Return [x, y] of the center of cell containing provided text 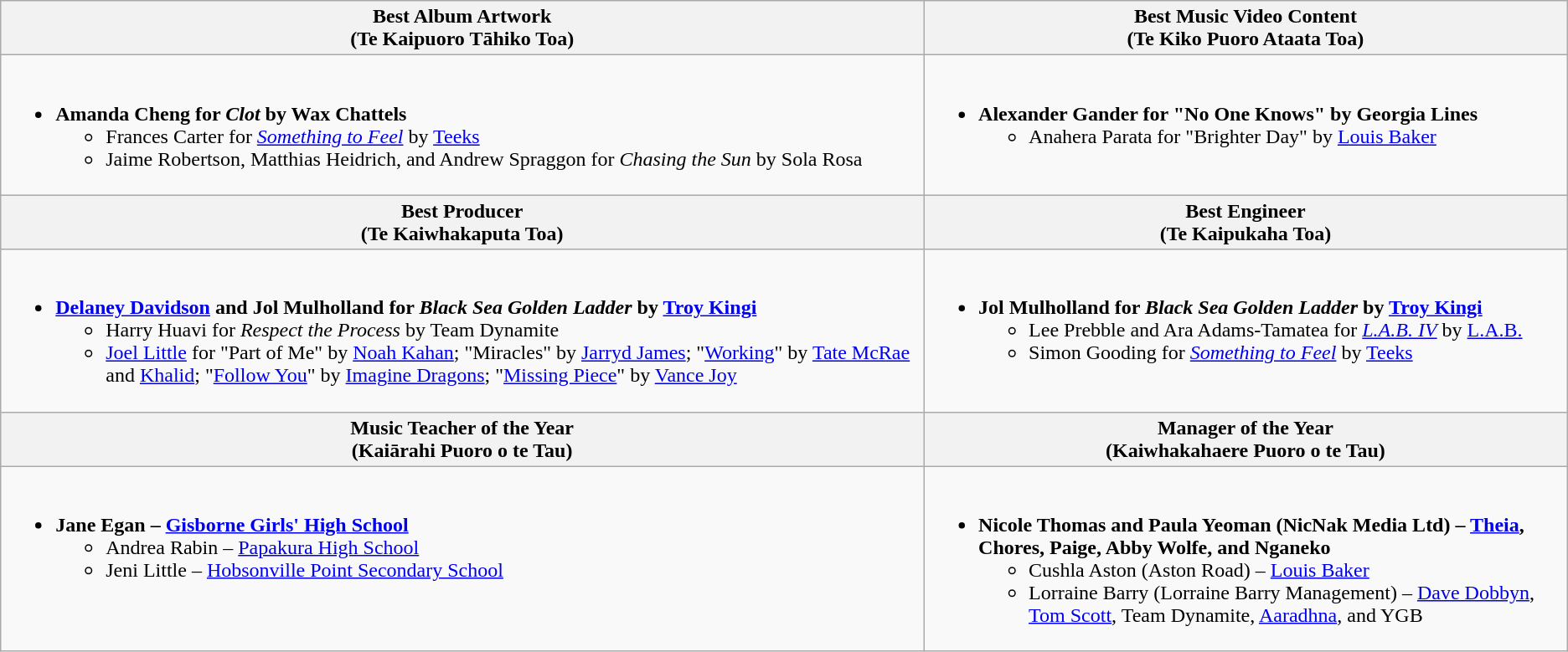
Best Music Video Content(Te Kiko Puoro Ataata Toa) [1246, 28]
Music Teacher of the Year(Kaiārahi Puoro o te Tau) [462, 439]
Manager of the Year(Kaiwhakahaere Puoro o te Tau) [1246, 439]
Best Producer(Te Kaiwhakaputa Toa) [462, 223]
Jane Egan – Gisborne Girls' High SchoolAndrea Rabin – Papakura High SchoolJeni Little – Hobsonville Point Secondary School [462, 559]
Best Album Artwork(Te Kaipuoro Tāhiko Toa) [462, 28]
Best Engineer(Te Kaipukaha Toa) [1246, 223]
Alexander Gander for "No One Knows" by Georgia LinesAnahera Parata for "Brighter Day" by Louis Baker [1246, 126]
